Extract the [x, y] coordinate from the center of the cell holding the provided text.  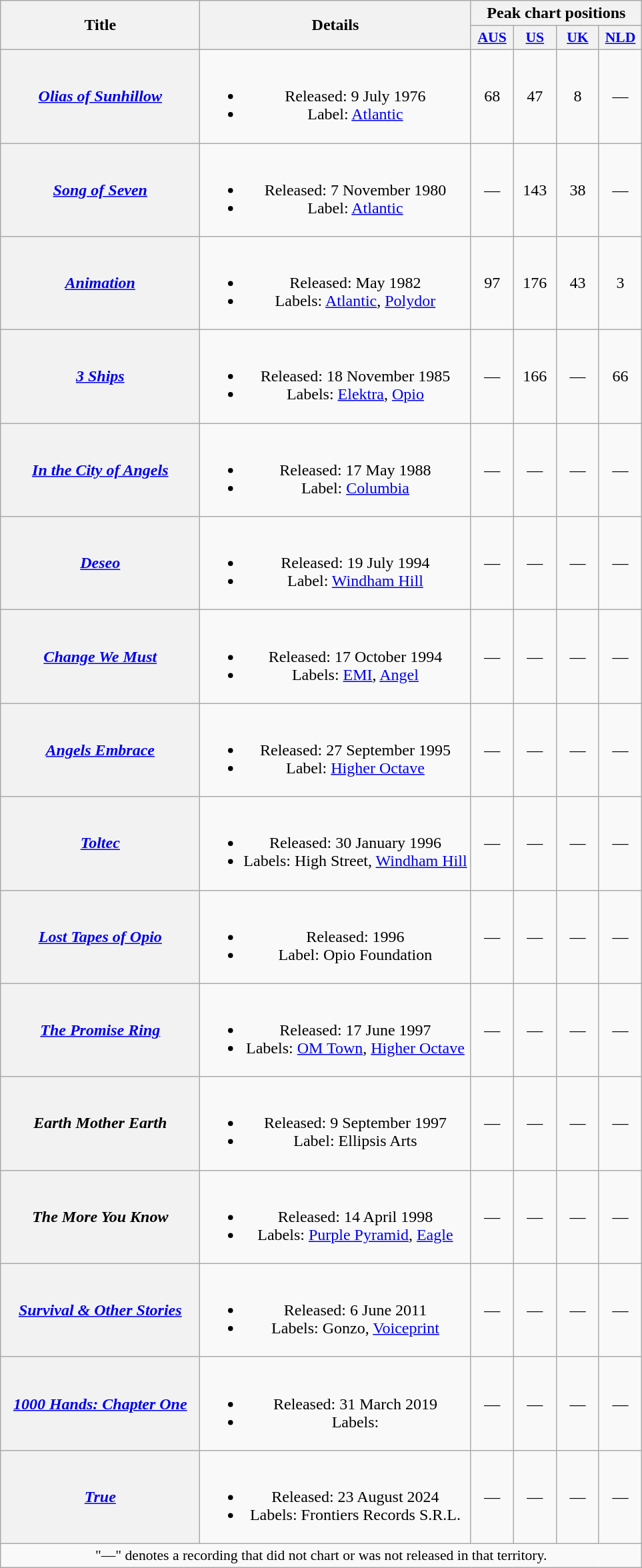
1000 Hands: Chapter One [100, 1403]
3 Ships [100, 377]
Peak chart positions [556, 13]
In the City of Angels [100, 470]
Released: 31 March 2019Labels: [335, 1403]
Released: 1996Label: Opio Foundation [335, 937]
Earth Mother Earth [100, 1123]
8 [577, 96]
Survival & Other Stories [100, 1310]
US [535, 38]
Change We Must [100, 657]
Lost Tapes of Opio [100, 937]
AUS [492, 38]
Released: 23 August 2024Labels: Frontiers Records S.R.L. [335, 1497]
Details [335, 25]
NLD [620, 38]
Animation [100, 283]
The More You Know [100, 1217]
Released: 6 June 2011Labels: Gonzo, Voiceprint [335, 1310]
Released: 27 September 1995Label: Higher Octave [335, 750]
The Promise Ring [100, 1030]
"—" denotes a recording that did not chart or was not released in that territory. [321, 1555]
Released: 9 July 1976Label: Atlantic [335, 96]
Released: 30 January 1996Labels: High Street, Windham Hill [335, 843]
66 [620, 377]
True [100, 1497]
Released: May 1982Labels: Atlantic, Polydor [335, 283]
Song of Seven [100, 189]
Released: 18 November 1985Labels: Elektra, Opio [335, 377]
Angels Embrace [100, 750]
47 [535, 96]
UK [577, 38]
Deseo [100, 563]
176 [535, 283]
Olias of Sunhillow [100, 96]
Released: 14 April 1998Labels: Purple Pyramid, Eagle [335, 1217]
Released: 17 June 1997Labels: OM Town, Higher Octave [335, 1030]
43 [577, 283]
68 [492, 96]
97 [492, 283]
Released: 17 October 1994Labels: EMI, Angel [335, 657]
166 [535, 377]
Title [100, 25]
Toltec [100, 843]
Released: 7 November 1980Label: Atlantic [335, 189]
Released: 19 July 1994Label: Windham Hill [335, 563]
3 [620, 283]
38 [577, 189]
Released: 9 September 1997Label: Ellipsis Arts [335, 1123]
Released: 17 May 1988Label: Columbia [335, 470]
143 [535, 189]
